From the cell containing the given text, extract its center point as [x, y] coordinate. 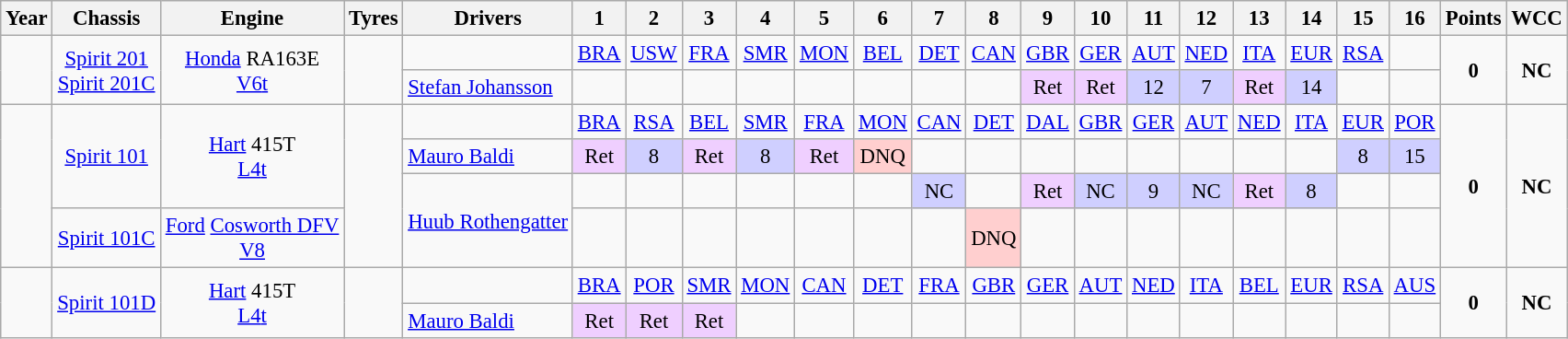
Points [1472, 18]
4 [766, 18]
Chassis [107, 18]
1 [598, 18]
Stefan Johansson [488, 88]
Spirit 101C [107, 238]
10 [1101, 18]
Spirit 201Spirit 201C [107, 70]
3 [709, 18]
2 [653, 18]
Honda RA163EV6t [252, 70]
Ford Cosworth DFVV8 [252, 238]
WCC [1537, 18]
Spirit 101 [107, 157]
16 [1414, 18]
6 [882, 18]
Huub Rothengatter [488, 221]
11 [1154, 18]
Engine [252, 18]
DAL [1047, 123]
USW [653, 53]
Year [27, 18]
13 [1259, 18]
Tyres [374, 18]
Drivers [488, 18]
5 [824, 18]
Spirit 101D [107, 302]
AUS [1414, 286]
